Pinpoint the cell where the given text exists, returning its (X, Y) midpoint coordinate. 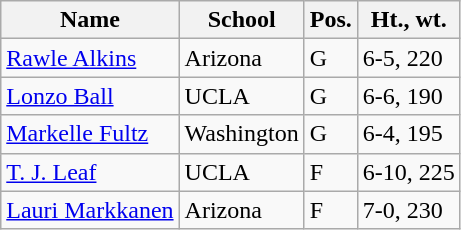
6-5, 220 (408, 58)
Ht., wt. (408, 20)
6-6, 190 (408, 96)
Washington (242, 134)
Lauri Markkanen (90, 210)
T. J. Leaf (90, 172)
School (242, 20)
6-4, 195 (408, 134)
Pos. (330, 20)
Lonzo Ball (90, 96)
Name (90, 20)
6-10, 225 (408, 172)
Markelle Fultz (90, 134)
7-0, 230 (408, 210)
Rawle Alkins (90, 58)
